Find where the given text appears and provide that cell's center as [x, y] coordinate. 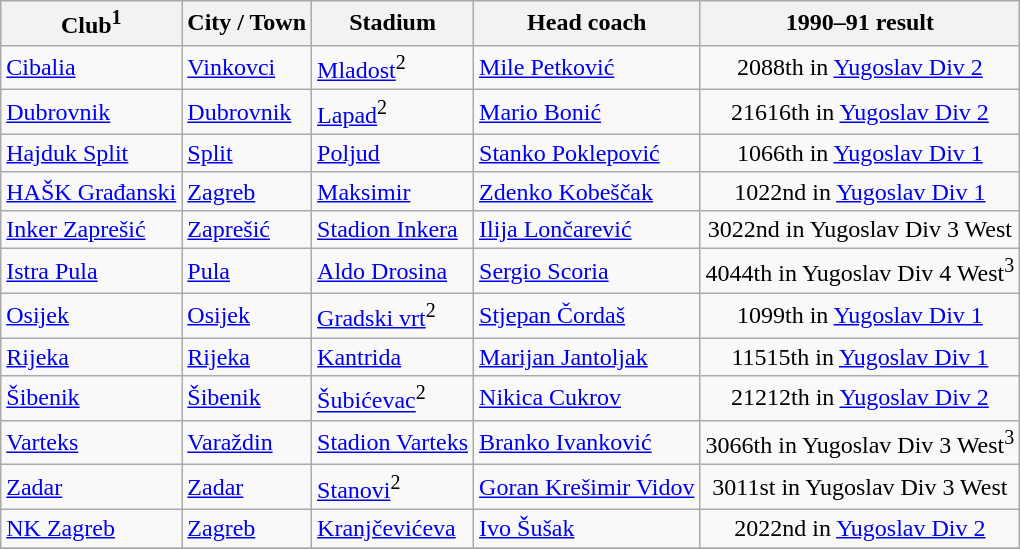
Aldo Drosina [393, 272]
Istra Pula [92, 272]
Mile Petković [587, 68]
Cibalia [92, 68]
Inker Zaprešić [92, 230]
3011st in Yugoslav Div 3 West [860, 488]
Varaždin [247, 442]
Stjepan Čordaš [587, 316]
Club1 [92, 24]
Kranjčevićeva [393, 528]
Zaprešić [247, 230]
Poljud [393, 153]
Goran Krešimir Vidov [587, 488]
Head coach [587, 24]
1099th in Yugoslav Div 1 [860, 316]
Stanovi2 [393, 488]
Stadion Inkera [393, 230]
Kantrida [393, 357]
Stadium [393, 24]
Varteks [92, 442]
21616th in Yugoslav Div 2 [860, 112]
11515th in Yugoslav Div 1 [860, 357]
Branko Ivanković [587, 442]
HAŠK Građanski [92, 191]
Ivo Šušak [587, 528]
Nikica Cukrov [587, 398]
Mario Bonić [587, 112]
Ilija Lončarević [587, 230]
Vinkovci [247, 68]
2022nd in Yugoslav Div 2 [860, 528]
Stadion Varteks [393, 442]
City / Town [247, 24]
Split [247, 153]
Šubićevac2 [393, 398]
Sergio Scoria [587, 272]
Pula [247, 272]
Marijan Jantoljak [587, 357]
4044th in Yugoslav Div 4 West3 [860, 272]
Lapad2 [393, 112]
Maksimir [393, 191]
Hajduk Split [92, 153]
1990–91 result [860, 24]
2088th in Yugoslav Div 2 [860, 68]
Stanko Poklepović [587, 153]
Gradski vrt2 [393, 316]
1022nd in Yugoslav Div 1 [860, 191]
21212th in Yugoslav Div 2 [860, 398]
1066th in Yugoslav Div 1 [860, 153]
Mladost2 [393, 68]
3022nd in Yugoslav Div 3 West [860, 230]
NK Zagreb [92, 528]
3066th in Yugoslav Div 3 West3 [860, 442]
Zdenko Kobeščak [587, 191]
